Determine the [X, Y] coordinate at the center of the cell enclosing the given text.  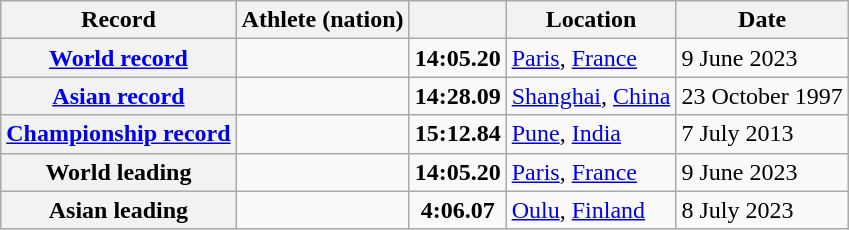
Asian record [118, 96]
15:12.84 [458, 134]
Athlete (nation) [322, 20]
Championship record [118, 134]
23 October 1997 [762, 96]
4:06.07 [458, 210]
Record [118, 20]
Date [762, 20]
8 July 2023 [762, 210]
7 July 2013 [762, 134]
Pune, India [591, 134]
World record [118, 58]
Location [591, 20]
Asian leading [118, 210]
Oulu, Finland [591, 210]
World leading [118, 172]
14:28.09 [458, 96]
Shanghai, China [591, 96]
